Identify which cell holds the provided text, then report its (X, Y) central coordinate. 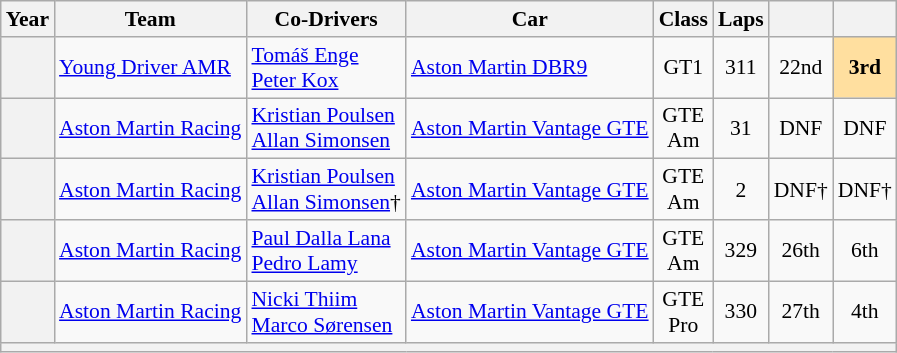
26th (801, 250)
22nd (801, 68)
Kristian Poulsen Allan Simonsen† (326, 190)
31 (741, 128)
Tomáš Enge Peter Kox (326, 68)
2 (741, 190)
GTEPro (684, 312)
Young Driver AMR (150, 68)
Laps (741, 19)
Paul Dalla Lana Pedro Lamy (326, 250)
311 (741, 68)
GT1 (684, 68)
329 (741, 250)
Aston Martin DBR9 (530, 68)
Car (530, 19)
4th (865, 312)
Co-Drivers (326, 19)
Nicki Thiim Marco Sørensen (326, 312)
Kristian Poulsen Allan Simonsen (326, 128)
Class (684, 19)
Year (28, 19)
27th (801, 312)
3rd (865, 68)
Team (150, 19)
330 (741, 312)
6th (865, 250)
